From the cell containing the given text, extract its center point as (X, Y) coordinate. 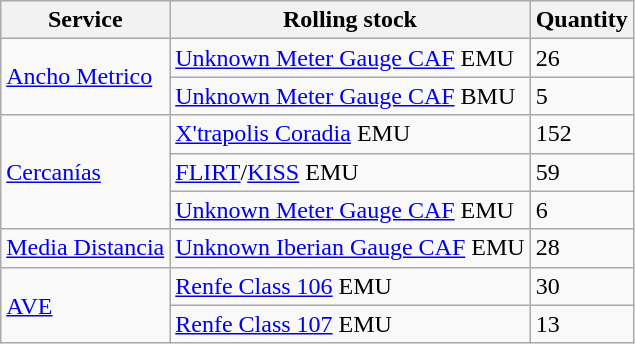
13 (582, 324)
X'trapolis Coradia EMU (350, 134)
5 (582, 96)
6 (582, 210)
FLIRT/KISS EMU (350, 172)
Cercanías (86, 172)
Unknown Meter Gauge CAF BMU (350, 96)
26 (582, 58)
Quantity (582, 20)
Renfe Class 106 EMU (350, 286)
AVE (86, 305)
152 (582, 134)
30 (582, 286)
Service (86, 20)
Ancho Metrico (86, 77)
Media Distancia (86, 248)
Renfe Class 107 EMU (350, 324)
Unknown Iberian Gauge CAF EMU (350, 248)
59 (582, 172)
28 (582, 248)
Rolling stock (350, 20)
